Pinpoint the cell where the given text exists, returning its [X, Y] midpoint coordinate. 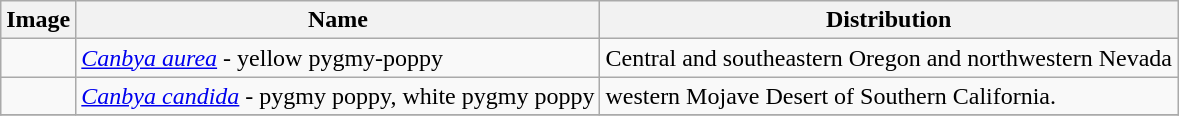
Name [338, 20]
Canbya candida - pygmy poppy, white pygmy poppy [338, 96]
Distribution [889, 20]
Canbya aurea - yellow pygmy-poppy [338, 58]
Central and southeastern Oregon and northwestern Nevada [889, 58]
Image [38, 20]
western Mojave Desert of Southern California. [889, 96]
